Scan for the cell matching the given text and deliver its (X, Y) coordinate at center. 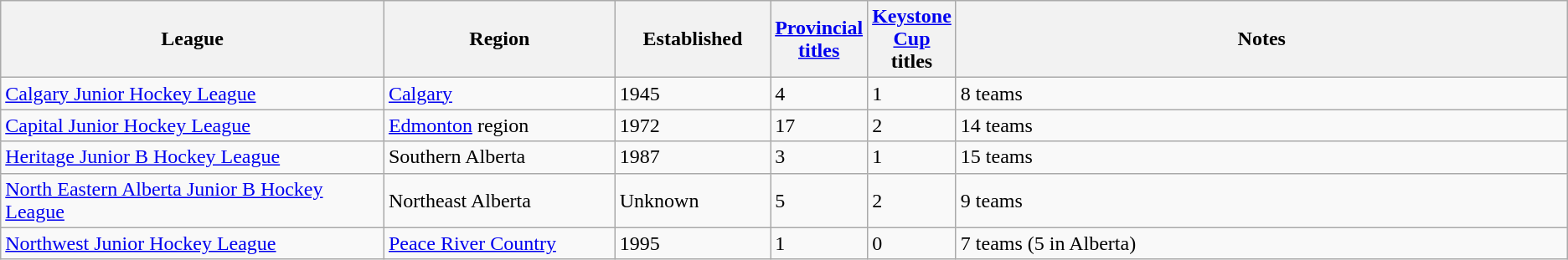
14 teams (1261, 125)
Unknown (692, 201)
Edmonton region (499, 125)
Established (692, 39)
0 (912, 243)
17 (819, 125)
1987 (692, 157)
Keystone Cup titles (912, 39)
4 (819, 94)
5 (819, 201)
1945 (692, 94)
7 teams (5 in Alberta) (1261, 243)
3 (819, 157)
Southern Alberta (499, 157)
1972 (692, 125)
Calgary (499, 94)
1995 (692, 243)
Heritage Junior B Hockey League (193, 157)
League (193, 39)
Northeast Alberta (499, 201)
Provincial titles (819, 39)
9 teams (1261, 201)
8 teams (1261, 94)
Region (499, 39)
Northwest Junior Hockey League (193, 243)
Notes (1261, 39)
15 teams (1261, 157)
Calgary Junior Hockey League (193, 94)
North Eastern Alberta Junior B Hockey League (193, 201)
Capital Junior Hockey League (193, 125)
Peace River Country (499, 243)
